Capture the cell that displays the provided text and extract its (X, Y) central coordinate. 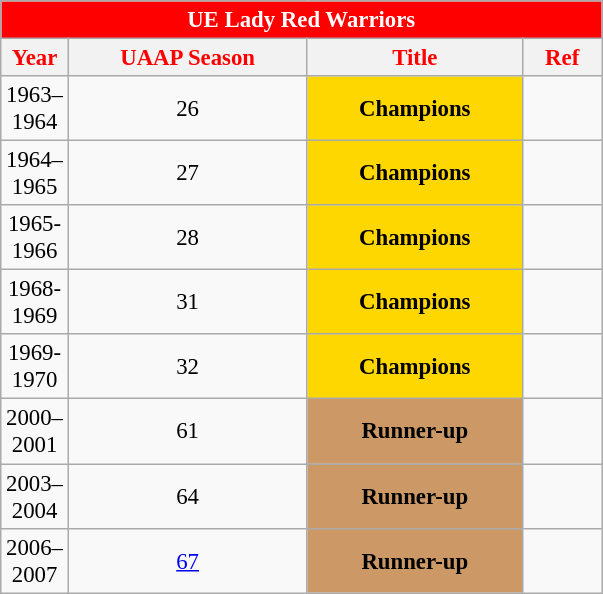
28 (188, 238)
1969-1970 (35, 366)
UE Lady Red Warriors (302, 20)
1968-1969 (35, 302)
2000–2001 (35, 432)
UAAP Season (188, 58)
61 (188, 432)
67 (188, 560)
32 (188, 366)
1964–1965 (35, 174)
Ref (562, 58)
64 (188, 496)
27 (188, 174)
2003–2004 (35, 496)
1963–1964 (35, 108)
Title (415, 58)
Year (35, 58)
1965-1966 (35, 238)
31 (188, 302)
26 (188, 108)
2006–2007 (35, 560)
